Locate the cell with the specified text and output its [x, y] center coordinate. 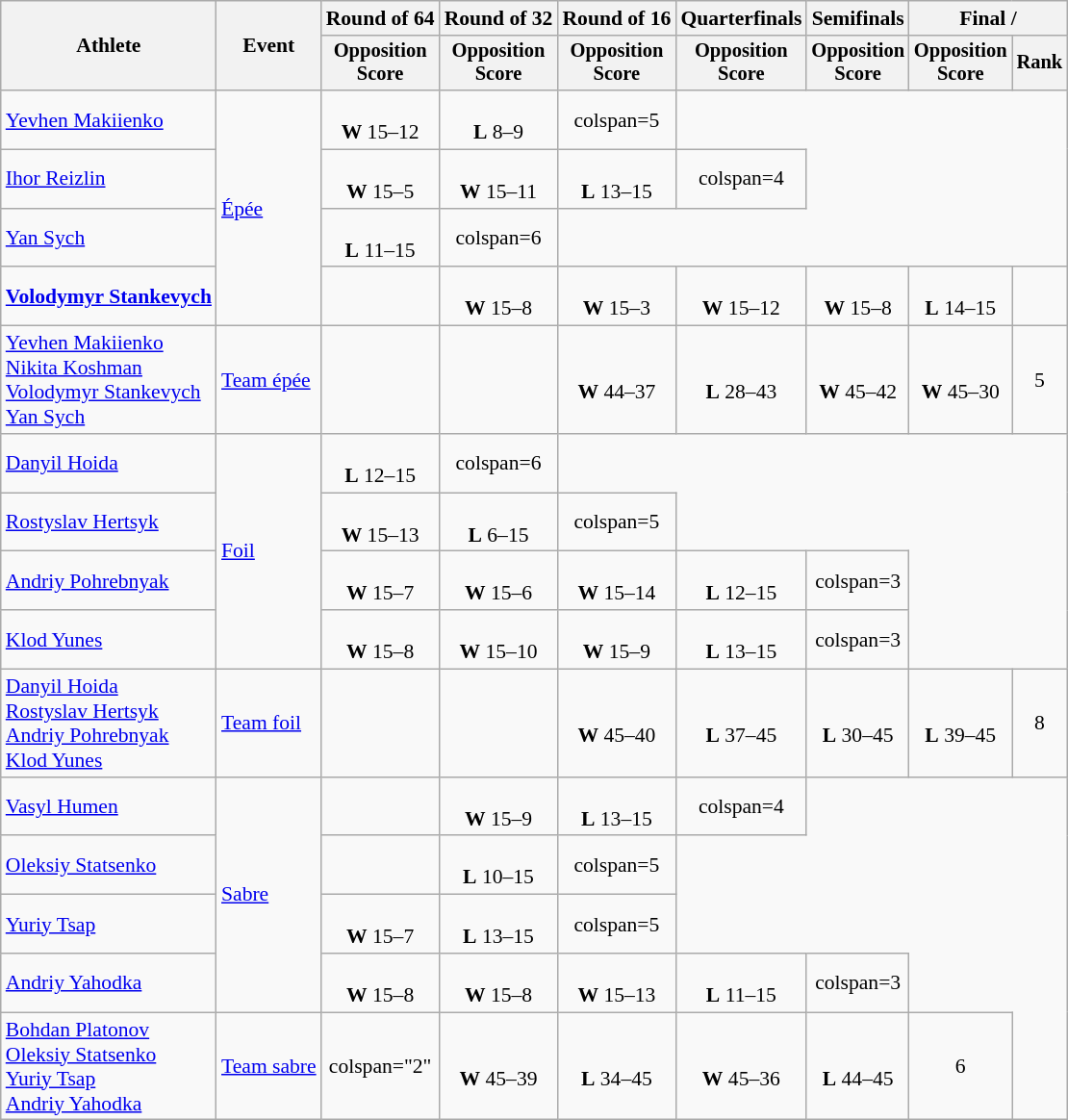
L 39–45 [960, 724]
W 45–42 [858, 380]
Round of 64 [381, 18]
6 [960, 1066]
8 [1040, 724]
L 8–9 [498, 119]
Yevhen Makiienko [109, 119]
Volodymyr Stankevych [109, 296]
L 30–45 [858, 724]
W 45–39 [498, 1066]
Semifinals [858, 18]
Team foil [269, 724]
Yuriy Tsap [109, 924]
W 44–37 [616, 380]
W 15–14 [616, 581]
W 15–5 [381, 179]
colspan="2" [381, 1066]
Round of 16 [616, 18]
W 15–3 [616, 296]
5 [1040, 380]
Rostyslav Hertsyk [109, 522]
Danyil Hoida [109, 464]
Foil [269, 551]
Team épée [269, 380]
L 28–43 [741, 380]
Rank [1040, 64]
Yevhen MakiienkoNikita KoshmanVolodymyr StankevychYan Sych [109, 380]
L 44–45 [858, 1066]
Athlete [109, 46]
Quarterfinals [741, 18]
Bohdan PlatonovOleksiy StatsenkoYuriy TsapAndriy Yahodka [109, 1066]
W 45–30 [960, 380]
Andriy Pohrebnyak [109, 581]
Event [269, 46]
L 37–45 [741, 724]
Team sabre [269, 1066]
W 45–40 [616, 724]
L 6–15 [498, 522]
Round of 32 [498, 18]
Épée [269, 208]
Yan Sych [109, 239]
L 34–45 [616, 1066]
L 14–15 [960, 296]
Sabre [269, 895]
Ihor Reizlin [109, 179]
Danyil HoidaRostyslav HertsykAndriy PohrebnyakKlod Yunes [109, 724]
W 15–10 [498, 639]
W 15–11 [498, 179]
W 45–36 [741, 1066]
Oleksiy Statsenko [109, 866]
Andriy Yahodka [109, 983]
L 10–15 [498, 866]
Final / [988, 18]
W 15–6 [498, 581]
Klod Yunes [109, 639]
Vasyl Humen [109, 806]
